From the cell containing the given text, extract its center point as [x, y] coordinate. 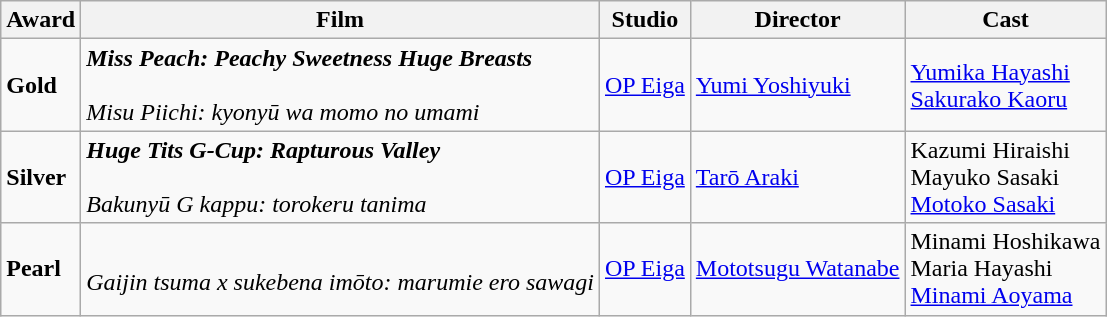
Gaijin tsuma x sukebena imōto: marumie ero sawagi [340, 269]
Yumika HayashiSakurako Kaoru [1006, 85]
Huge Tits G-Cup: Rapturous ValleyBakunyū G kappu: torokeru tanima [340, 177]
Miss Peach: Peachy Sweetness Huge BreastsMisu Piichi: kyonyū wa momo no umami [340, 85]
Yumi Yoshiyuki [798, 85]
Kazumi HiraishiMayuko SasakiMotoko Sasaki [1006, 177]
Film [340, 20]
Director [798, 20]
Minami HoshikawaMaria HayashiMinami Aoyama [1006, 269]
Award [41, 20]
Studio [644, 20]
Tarō Araki [798, 177]
Cast [1006, 20]
Mototsugu Watanabe [798, 269]
Pearl [41, 269]
Gold [41, 85]
Silver [41, 177]
